Provide the [X, Y] coordinate of the cell's center where the given text is located.  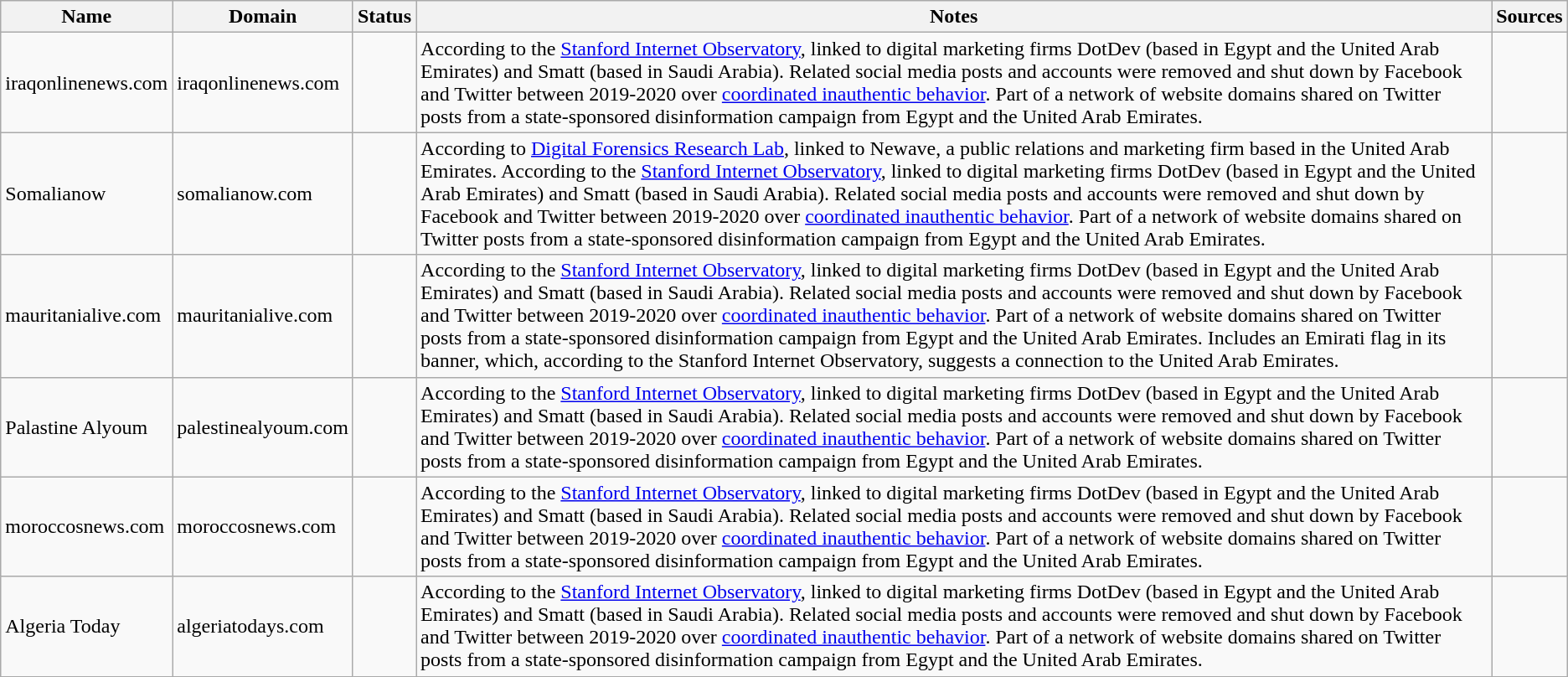
algeriatodays.com [263, 627]
Domain [263, 17]
palestinealyoum.com [263, 427]
Algeria Today [87, 627]
Notes [954, 17]
Name [87, 17]
Palastine Alyoum [87, 427]
Somalianow [87, 194]
Sources [1529, 17]
somalianow.com [263, 194]
Status [384, 17]
